For the text-containing cell, return its midpoint in (X, Y) coordinate format. 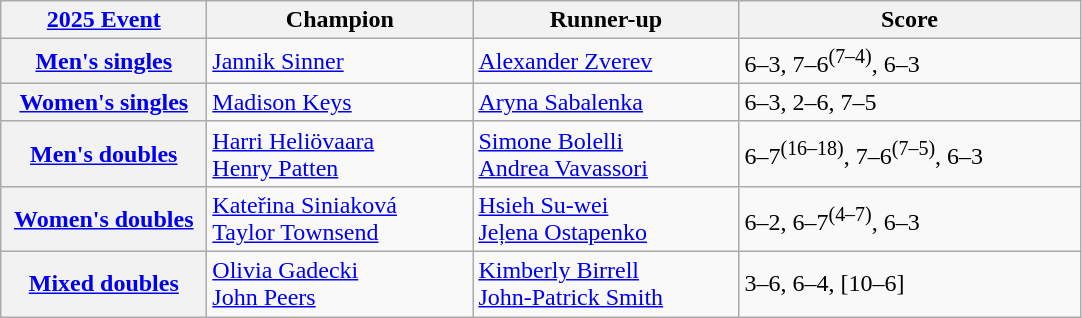
Men's doubles (104, 154)
Runner-up (606, 20)
Kimberly Birrell John-Patrick Smith (606, 284)
2025 Event (104, 20)
6–3, 7–6(7–4), 6–3 (910, 62)
Jannik Sinner (340, 62)
Olivia Gadecki John Peers (340, 284)
Harri Heliövaara Henry Patten (340, 154)
6–2, 6–7(4–7), 6–3 (910, 218)
Hsieh Su-wei Jeļena Ostapenko (606, 218)
Simone Bolelli Andrea Vavassori (606, 154)
Women's doubles (104, 218)
Aryna Sabalenka (606, 102)
Kateřina Siniaková Taylor Townsend (340, 218)
3–6, 6–4, [10–6] (910, 284)
Men's singles (104, 62)
Madison Keys (340, 102)
6–7(16–18), 7–6(7–5), 6–3 (910, 154)
Women's singles (104, 102)
6–3, 2–6, 7–5 (910, 102)
Score (910, 20)
Alexander Zverev (606, 62)
Mixed doubles (104, 284)
Champion (340, 20)
